Return (x, y) of the center of cell containing provided text 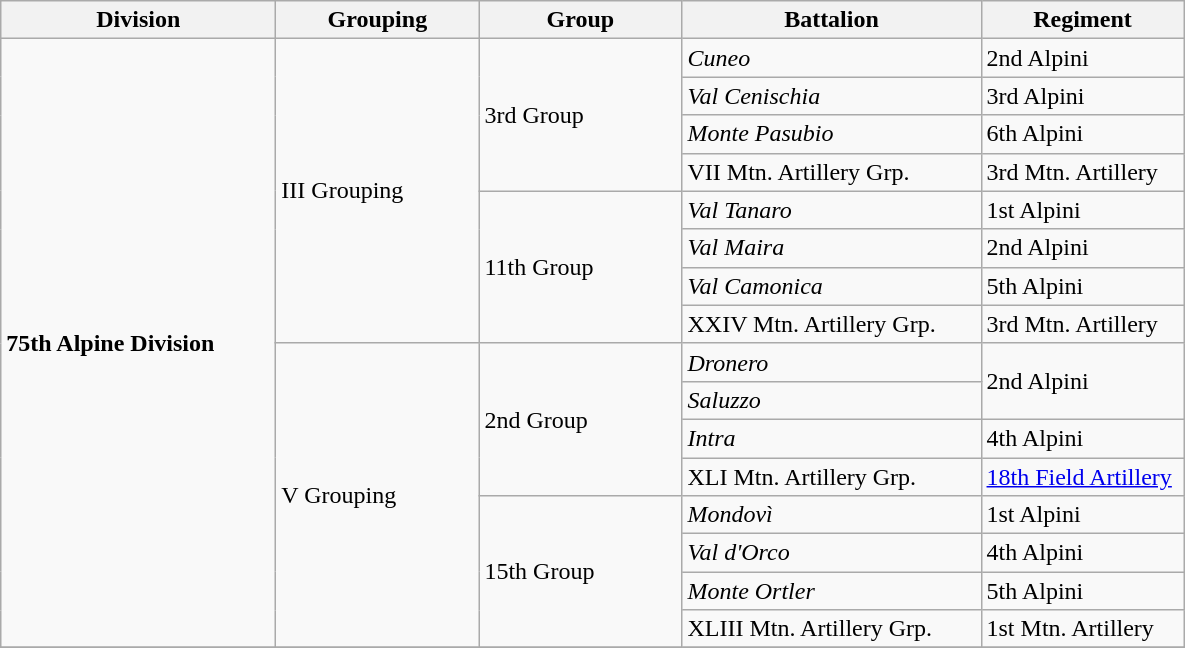
Division (138, 20)
Val Camonica (832, 286)
Val d'Orco (832, 553)
Dronero (832, 362)
3rd Group (580, 115)
Saluzzo (832, 400)
Val Maira (832, 248)
VII Mtn. Artillery Grp. (832, 172)
V Grouping (378, 495)
3rd Alpini (1082, 96)
2nd Group (580, 419)
75th Alpine Division (138, 344)
XLIII Mtn. Artillery Grp. (832, 629)
Val Cenischia (832, 96)
Intra (832, 438)
15th Group (580, 572)
XXIV Mtn. Artillery Grp. (832, 324)
Monte Ortler (832, 591)
Regiment (1082, 20)
Monte Pasubio (832, 134)
Mondovì (832, 515)
III Grouping (378, 191)
18th Field Artillery (1082, 477)
Val Tanaro (832, 210)
1st Mtn. Artillery (1082, 629)
11th Group (580, 267)
6th Alpini (1082, 134)
Grouping (378, 20)
Battalion (832, 20)
Group (580, 20)
XLI Mtn. Artillery Grp. (832, 477)
Cuneo (832, 58)
